Extract the [x, y] coordinate from the center of the cell holding the provided text.  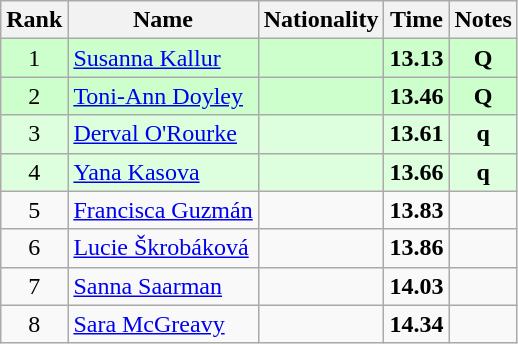
1 [34, 58]
Sara McGreavy [163, 324]
Francisca Guzmán [163, 210]
3 [34, 134]
13.86 [416, 248]
Sanna Saarman [163, 286]
6 [34, 248]
Name [163, 20]
7 [34, 286]
13.83 [416, 210]
Rank [34, 20]
2 [34, 96]
Yana Kasova [163, 172]
Nationality [321, 20]
14.03 [416, 286]
8 [34, 324]
4 [34, 172]
13.13 [416, 58]
Lucie Škrobáková [163, 248]
13.61 [416, 134]
13.46 [416, 96]
5 [34, 210]
Time [416, 20]
Toni-Ann Doyley [163, 96]
Derval O'Rourke [163, 134]
13.66 [416, 172]
14.34 [416, 324]
Susanna Kallur [163, 58]
Notes [483, 20]
